Determine the [X, Y] coordinate at the center of the cell enclosing the given text.  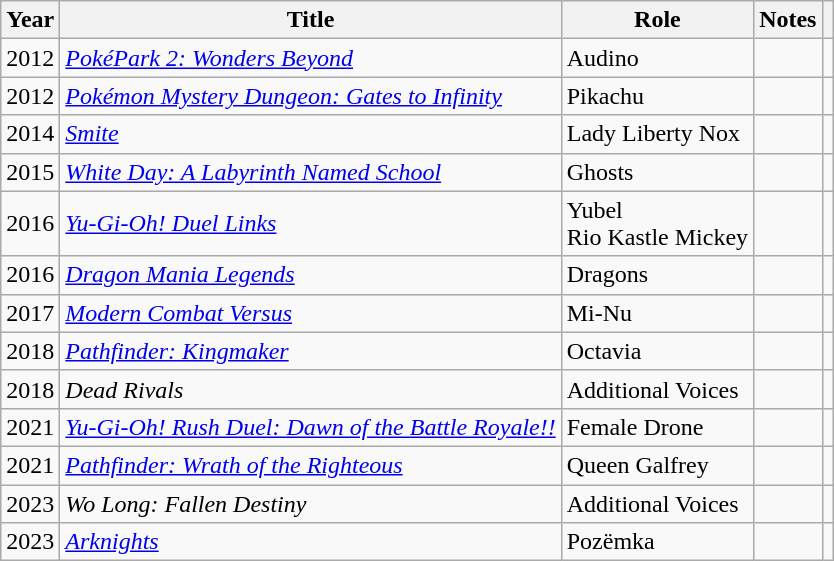
Dead Rivals [310, 389]
Mi-Nu [657, 313]
Dragons [657, 275]
Ghosts [657, 172]
Arknights [310, 542]
Pathfinder: Wrath of the Righteous [310, 465]
Modern Combat Versus [310, 313]
Year [30, 20]
Yu-Gi-Oh! Rush Duel: Dawn of the Battle Royale!! [310, 427]
Female Drone [657, 427]
Notes [788, 20]
Dragon Mania Legends [310, 275]
Role [657, 20]
Octavia [657, 351]
White Day: A Labyrinth Named School [310, 172]
Wo Long: Fallen Destiny [310, 503]
2017 [30, 313]
Pikachu [657, 96]
Audino [657, 58]
2014 [30, 134]
Queen Galfrey [657, 465]
Pokémon Mystery Dungeon: Gates to Infinity [310, 96]
Pathfinder: Kingmaker [310, 351]
PokéPark 2: Wonders Beyond [310, 58]
Pozëmka [657, 542]
2015 [30, 172]
Yu-Gi-Oh! Duel Links [310, 224]
Title [310, 20]
Smite [310, 134]
Lady Liberty Nox [657, 134]
YubelRio Kastle Mickey [657, 224]
